Scan for the cell matching the given text and deliver its [x, y] coordinate at center. 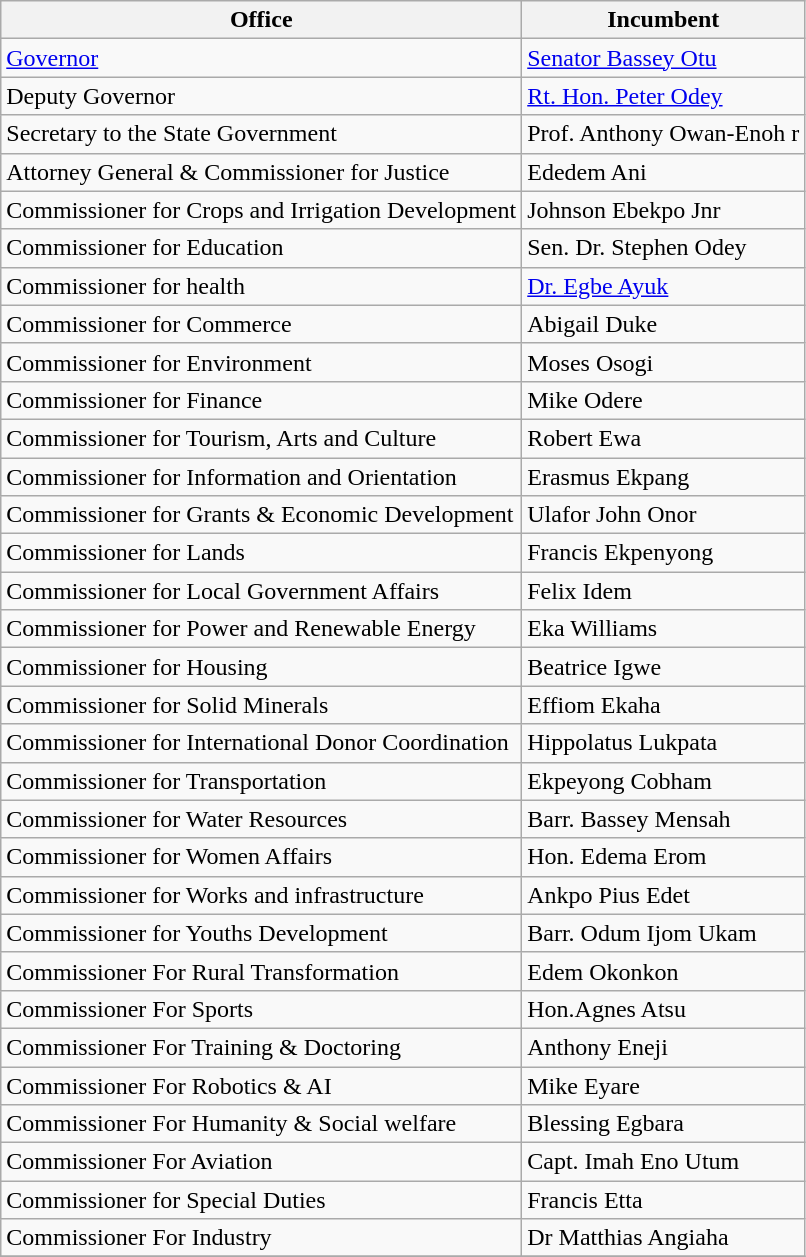
Abigail Duke [664, 324]
Eka Williams [664, 629]
Ankpo Pius Edet [664, 895]
Dr. Egbe Ayuk [664, 286]
Commissioner for Water Resources [262, 819]
Francis Etta [664, 1200]
Commissioner For Industry [262, 1238]
Beatrice Igwe [664, 667]
Incumbent [664, 20]
Erasmus Ekpang [664, 477]
Sen. Dr. Stephen Odey [664, 248]
Effiom Ekaha [664, 705]
Commissioner For Robotics & AI [262, 1085]
Senator Bassey Otu [664, 58]
Commissioner for Finance [262, 400]
Secretary to the State Government [262, 134]
Commissioner for Transportation [262, 781]
Commissioner for Commerce [262, 324]
Commissioner For Humanity & Social welfare [262, 1124]
Hon. Edema Erom [664, 857]
Anthony Eneji [664, 1047]
Moses Osogi [664, 362]
Commissioner for Youths Development [262, 933]
Commissioner For Training & Doctoring [262, 1047]
Mike Eyare [664, 1085]
Commissioner for health [262, 286]
Commissioner for Tourism, Arts and Culture [262, 438]
Prof. Anthony Owan-Enoh r [664, 134]
Attorney General & Commissioner for Justice [262, 172]
Commissioner for Housing [262, 667]
Commissioner for Environment [262, 362]
Commissioner for Education [262, 248]
Governor [262, 58]
Mike Odere [664, 400]
Dr Matthias Angiaha [664, 1238]
Robert Ewa [664, 438]
Commissioner For Rural Transformation [262, 971]
Commissioner for Information and Orientation [262, 477]
Barr. Odum Ijom Ukam [664, 933]
Commissioner for Solid Minerals [262, 705]
Blessing Egbara [664, 1124]
Commissioner for Power and Renewable Energy [262, 629]
Commissioner For Sports [262, 1009]
Ededem Ani [664, 172]
Johnson Ebekpo Jnr [664, 210]
Edem Okonkon [664, 971]
Francis Ekpenyong [664, 553]
Commissioner for Special Duties [262, 1200]
Commissioner for Lands [262, 553]
Hippolatus Lukpata [664, 743]
Capt. Imah Eno Utum [664, 1162]
Felix Idem [664, 591]
Office [262, 20]
Barr. Bassey Mensah [664, 819]
Commissioner for Grants & Economic Development [262, 515]
Ulafor John Onor [664, 515]
Commissioner for Works and infrastructure [262, 895]
Deputy Governor [262, 96]
Commissioner for Crops and Irrigation Development [262, 210]
Rt. Hon. Peter Odey [664, 96]
Commissioner for Local Government Affairs [262, 591]
Commissioner for Women Affairs [262, 857]
Hon.Agnes Atsu [664, 1009]
Commissioner for International Donor Coordination [262, 743]
Commissioner For Aviation [262, 1162]
Ekpeyong Cobham [664, 781]
